Return the [X, Y] coordinate for the center point of the cell that contains the specified text.  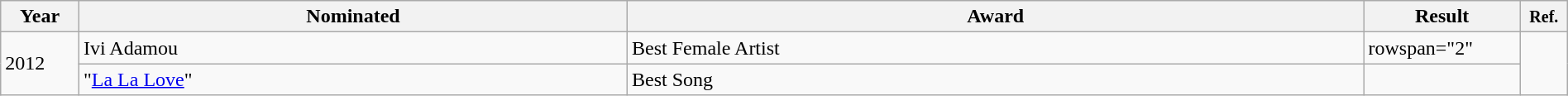
Ivi Adamou [352, 48]
Nominated [352, 17]
Year [40, 17]
"La La Love" [352, 79]
Best Female Artist [996, 48]
Result [1442, 17]
Best Song [996, 79]
Award [996, 17]
2012 [40, 64]
rowspan="2" [1442, 48]
Ref. [1543, 17]
